Search for the cell housing the specified text and yield its (X, Y) center coordinate. 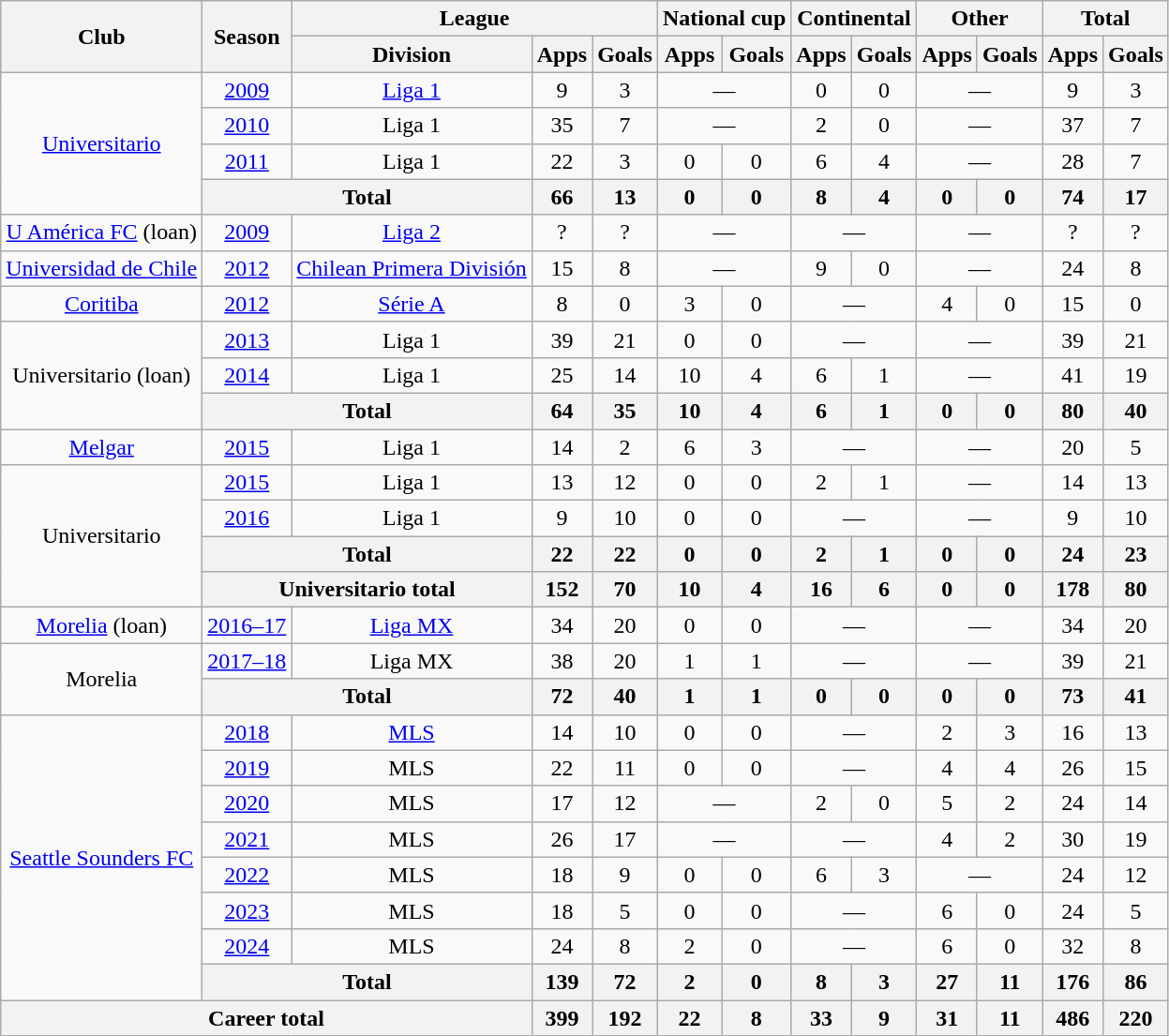
30 (1072, 839)
38 (562, 661)
399 (562, 1017)
Other (980, 19)
178 (1072, 590)
2016–17 (247, 625)
139 (562, 982)
Liga 2 (412, 233)
2010 (247, 126)
2011 (247, 161)
70 (625, 590)
Universidad de Chile (101, 268)
192 (625, 1017)
2020 (247, 803)
33 (821, 1017)
Melgar (101, 447)
2024 (247, 946)
2022 (247, 875)
86 (1136, 982)
64 (562, 411)
73 (1072, 697)
37 (1072, 126)
Série A (412, 304)
Coritiba (101, 304)
2023 (247, 910)
152 (562, 590)
486 (1072, 1017)
27 (947, 982)
25 (562, 375)
31 (947, 1017)
League (474, 19)
Universitario total (367, 590)
28 (1072, 161)
Chilean Primera División (412, 268)
Club (101, 37)
23 (1136, 554)
Morelia (loan) (101, 625)
2014 (247, 375)
220 (1136, 1017)
66 (562, 197)
32 (1072, 946)
Career total (266, 1017)
176 (1072, 982)
2013 (247, 339)
Season (247, 37)
Continental (854, 19)
Universitario (loan) (101, 375)
2017–18 (247, 661)
Morelia (101, 679)
Division (412, 54)
National cup (724, 19)
2018 (247, 732)
74 (1072, 197)
2019 (247, 768)
U América FC (loan) (101, 233)
Seattle Sounders FC (101, 857)
2021 (247, 839)
2016 (247, 518)
